Pinpoint the cell where the given text exists, returning its (X, Y) midpoint coordinate. 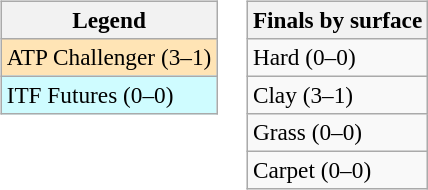
Finals by surface (337, 20)
ITF Futures (0–0) (108, 95)
Clay (3–1) (337, 95)
ATP Challenger (3–1) (108, 57)
Legend (108, 20)
Grass (0–0) (337, 133)
Hard (0–0) (337, 57)
Carpet (0–0) (337, 171)
